Detect which cell encompasses the target text, then output its [X, Y] center coordinate. 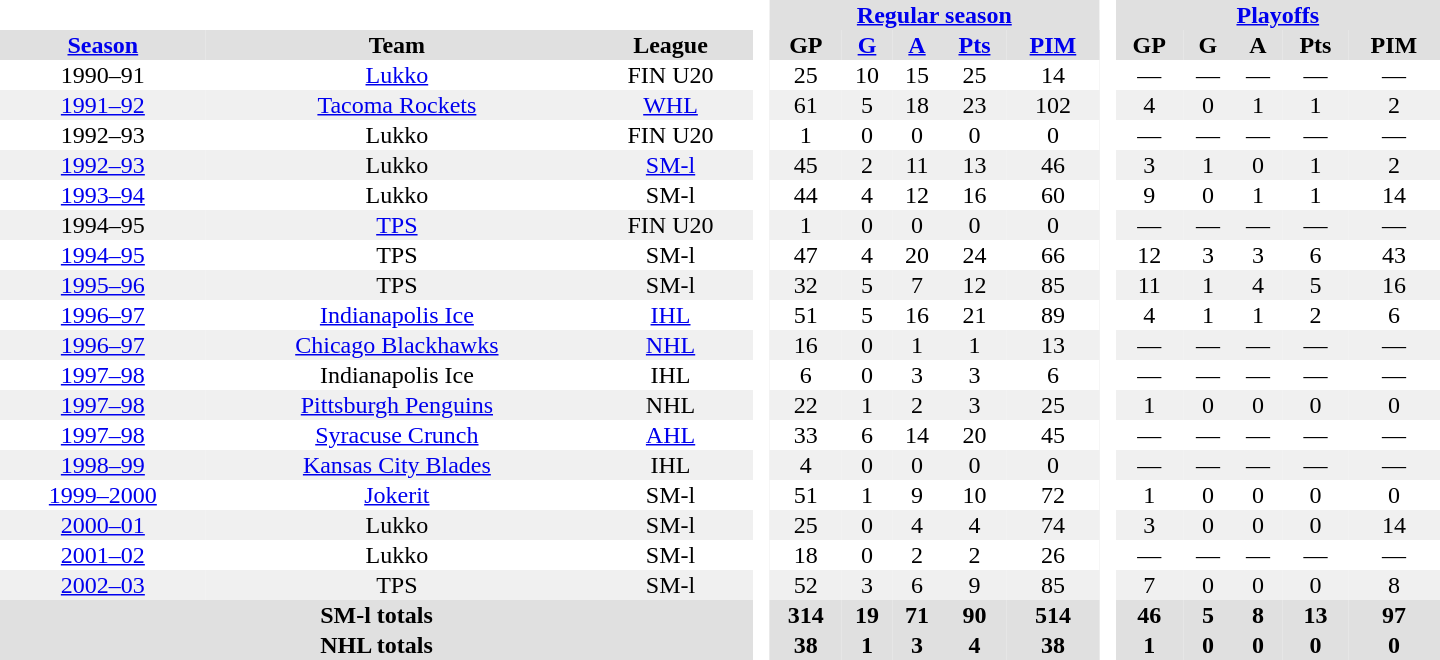
514 [1053, 615]
15 [917, 75]
Team [397, 45]
66 [1053, 255]
26 [1053, 555]
Playoffs [1278, 15]
33 [806, 435]
SM-l totals [376, 615]
WHL [670, 105]
2001–02 [103, 555]
52 [806, 585]
Kansas City Blades [397, 465]
Chicago Blackhawks [397, 345]
19 [867, 615]
47 [806, 255]
43 [1394, 255]
24 [974, 255]
2002–03 [103, 585]
1990–91 [103, 75]
Season [103, 45]
NHL totals [376, 645]
32 [806, 285]
97 [1394, 615]
23 [974, 105]
60 [1053, 195]
72 [1053, 495]
Regular season [934, 15]
90 [974, 615]
Tacoma Rockets [397, 105]
1998–99 [103, 465]
Jokerit [397, 495]
1995–96 [103, 285]
314 [806, 615]
22 [806, 405]
2000–01 [103, 525]
89 [1053, 315]
1993–94 [103, 195]
21 [974, 315]
102 [1053, 105]
61 [806, 105]
1991–92 [103, 105]
AHL [670, 435]
League [670, 45]
74 [1053, 525]
Syracuse Crunch [397, 435]
Pittsburgh Penguins [397, 405]
1999–2000 [103, 495]
44 [806, 195]
71 [917, 615]
